Determine the [X, Y] coordinate at the center of the cell enclosing the given text.  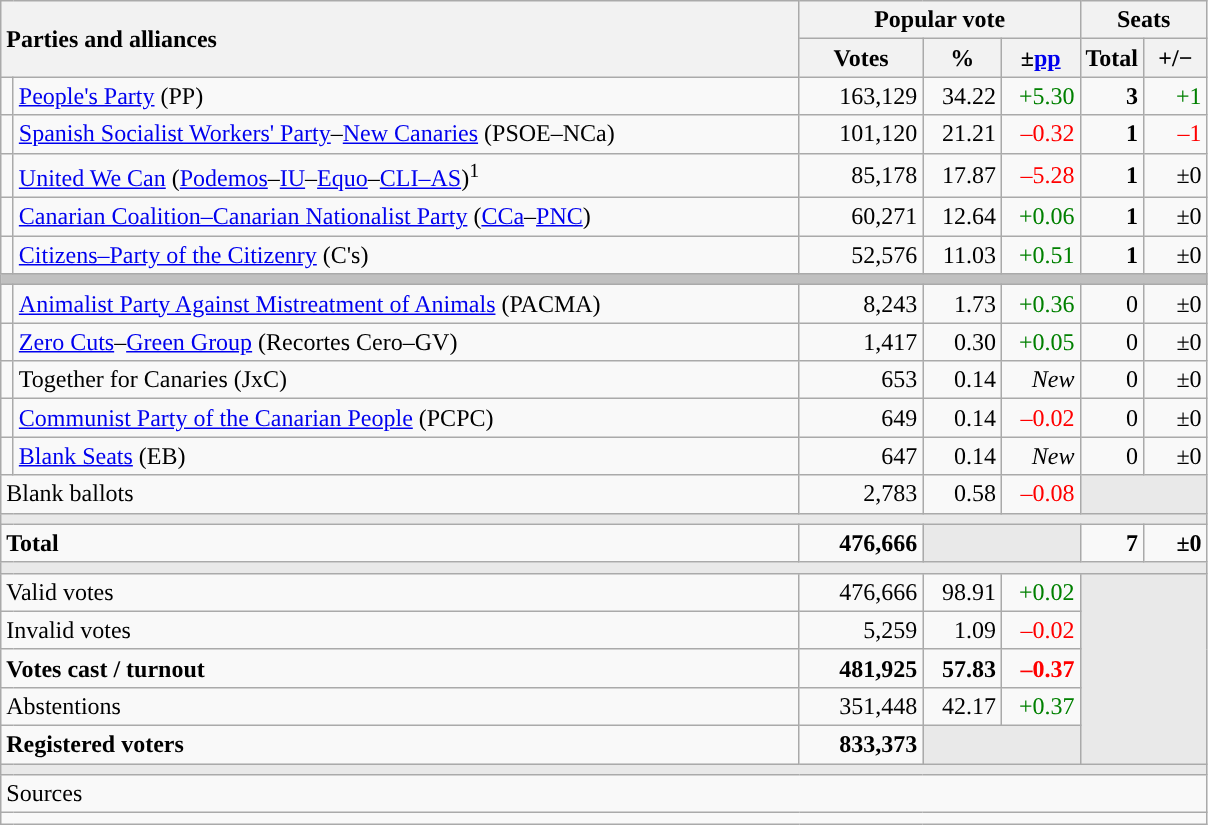
+0.51 [1040, 255]
+0.06 [1040, 217]
Seats [1144, 20]
649 [861, 418]
163,129 [861, 96]
Communist Party of the Canarian People (PCPC) [406, 418]
1.09 [962, 630]
653 [861, 380]
101,120 [861, 134]
Votes cast / turnout [400, 668]
1,417 [861, 342]
8,243 [861, 304]
52,576 [861, 255]
Registered voters [400, 745]
Valid votes [400, 592]
Citizens–Party of the Citizenry (C's) [406, 255]
Together for Canaries (JxC) [406, 380]
0.30 [962, 342]
34.22 [962, 96]
21.21 [962, 134]
% [962, 58]
2,783 [861, 494]
±pp [1040, 58]
+/− [1176, 58]
3 [1112, 96]
833,373 [861, 745]
United We Can (Podemos–IU–Equo–CLI–AS)1 [406, 176]
98.91 [962, 592]
+0.36 [1040, 304]
Blank ballots [400, 494]
+0.05 [1040, 342]
481,925 [861, 668]
Popular vote [940, 20]
60,271 [861, 217]
0.58 [962, 494]
Votes [861, 58]
11.03 [962, 255]
57.83 [962, 668]
Sources [604, 794]
17.87 [962, 176]
–0.32 [1040, 134]
+1 [1176, 96]
Abstentions [400, 706]
85,178 [861, 176]
1.73 [962, 304]
5,259 [861, 630]
Parties and alliances [400, 39]
Blank Seats (EB) [406, 456]
7 [1112, 543]
Animalist Party Against Mistreatment of Animals (PACMA) [406, 304]
12.64 [962, 217]
Invalid votes [400, 630]
Spanish Socialist Workers' Party–New Canaries (PSOE–NCa) [406, 134]
+0.02 [1040, 592]
647 [861, 456]
People's Party (PP) [406, 96]
Zero Cuts–Green Group (Recortes Cero–GV) [406, 342]
–0.08 [1040, 494]
351,448 [861, 706]
–5.28 [1040, 176]
–1 [1176, 134]
–0.37 [1040, 668]
Canarian Coalition–Canarian Nationalist Party (CCa–PNC) [406, 217]
42.17 [962, 706]
+0.37 [1040, 706]
+5.30 [1040, 96]
